Return [x, y] of the center of cell containing provided text 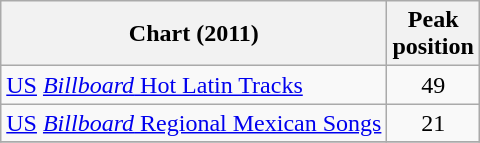
Chart (2011) [194, 34]
US Billboard Regional Mexican Songs [194, 123]
US Billboard Hot Latin Tracks [194, 85]
Peakposition [433, 34]
49 [433, 85]
21 [433, 123]
